Find where the given text appears and provide that cell's center as [X, Y] coordinate. 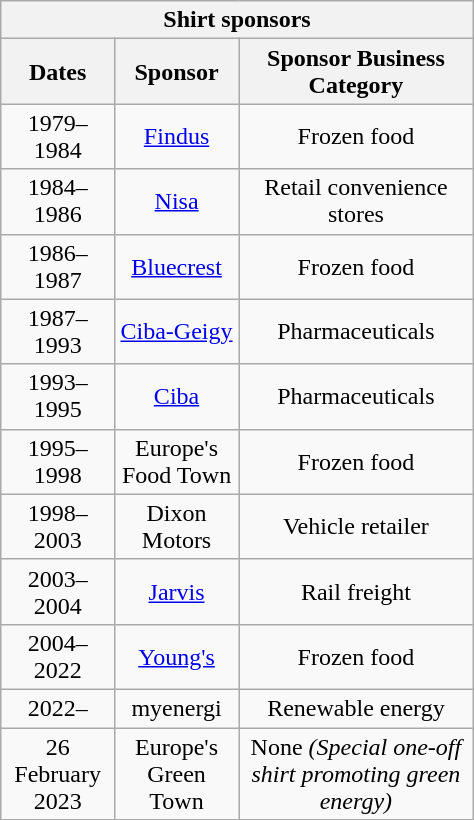
Dates [58, 72]
1995–1998 [58, 462]
myenergi [177, 708]
Nisa [177, 202]
1998–2003 [58, 526]
Europe's Green Town [177, 774]
Rail freight [356, 592]
Dixon Motors [177, 526]
Sponsor Business Category [356, 72]
Sponsor [177, 72]
1984–1986 [58, 202]
Ciba-Geigy [177, 332]
Retail convenience stores [356, 202]
Young's [177, 656]
Europe's Food Town [177, 462]
1986–1987 [58, 266]
Ciba [177, 396]
1993–1995 [58, 396]
Shirt sponsors [237, 20]
1987–1993 [58, 332]
2003–2004 [58, 592]
Bluecrest [177, 266]
2004–2022 [58, 656]
1979–1984 [58, 136]
2022– [58, 708]
Vehicle retailer [356, 526]
Jarvis [177, 592]
Findus [177, 136]
Renewable energy [356, 708]
None (Special one-off shirt promoting green energy) [356, 774]
26 February 2023 [58, 774]
